Pinpoint the cell where the given text exists, returning its (X, Y) midpoint coordinate. 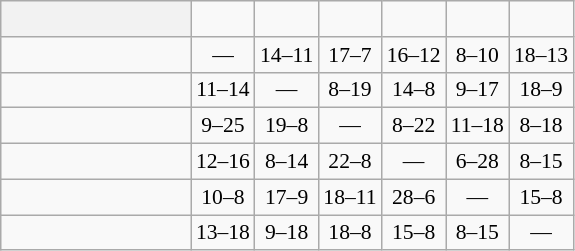
12–16 (223, 162)
8–19 (350, 90)
22–8 (350, 162)
6–28 (478, 162)
14–8 (414, 90)
18–8 (350, 233)
8–18 (541, 126)
11–14 (223, 90)
9–25 (223, 126)
8–14 (286, 162)
13–18 (223, 233)
17–7 (350, 55)
9–17 (478, 90)
16–12 (414, 55)
8–22 (414, 126)
18–9 (541, 90)
8–10 (478, 55)
14–11 (286, 55)
9–18 (286, 233)
18–13 (541, 55)
10–8 (223, 197)
19–8 (286, 126)
28–6 (414, 197)
11–18 (478, 126)
17–9 (286, 197)
18–11 (350, 197)
